For the text-containing cell, return its midpoint in [X, Y] coordinate format. 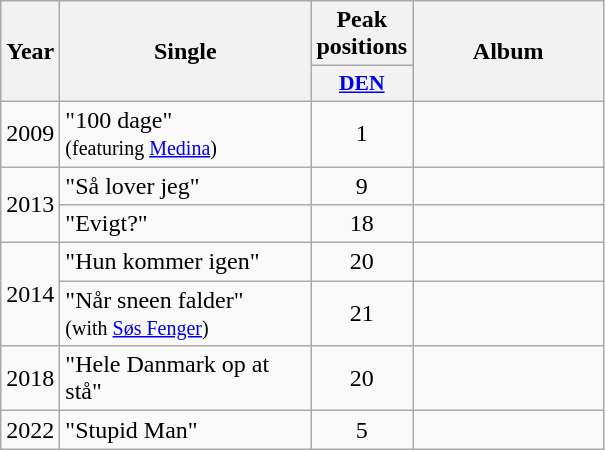
Year [30, 52]
2018 [30, 378]
"Så lover jeg" [186, 185]
2013 [30, 204]
"Stupid Man" [186, 430]
5 [362, 430]
9 [362, 185]
"100 dage" (featuring Medina) [186, 134]
DEN [362, 84]
21 [362, 314]
2022 [30, 430]
2014 [30, 294]
"Evigt?" [186, 224]
Album [508, 52]
"Når sneen falder" (with Søs Fenger) [186, 314]
1 [362, 134]
2009 [30, 134]
Peak positions [362, 34]
Single [186, 52]
"Hun kommer igen" [186, 262]
18 [362, 224]
"Hele Danmark op at stå" [186, 378]
